Scan for the cell matching the given text and deliver its [X, Y] coordinate at center. 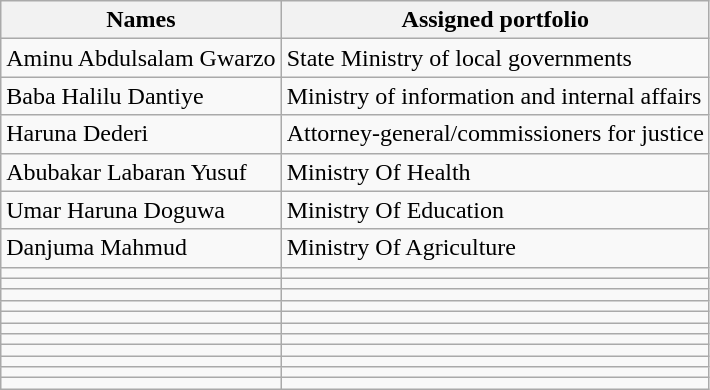
Haruna Dederi [141, 134]
Ministry Of Education [495, 210]
State Ministry of local governments [495, 58]
Danjuma Mahmud [141, 248]
Umar Haruna Doguwa [141, 210]
Abubakar Labaran Yusuf [141, 172]
Ministry Of Agriculture [495, 248]
Assigned portfolio [495, 20]
Baba Halilu Dantiye [141, 96]
Ministry of information and internal affairs [495, 96]
Names [141, 20]
Attorney-general/commissioners for justice [495, 134]
Aminu Abdulsalam Gwarzo [141, 58]
Ministry Of Health [495, 172]
